Return the (X, Y) coordinate for the center point of the cell that contains the specified text.  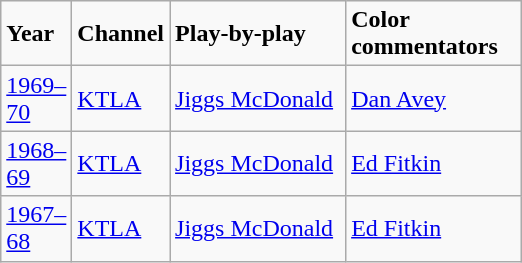
Channel (121, 34)
1969–70 (36, 98)
1967–68 (36, 228)
1968–69 (36, 164)
Dan Avey (434, 98)
Color commentators (434, 34)
Year (36, 34)
Play-by-play (258, 34)
